Detect which cell encompasses the target text, then output its (X, Y) center coordinate. 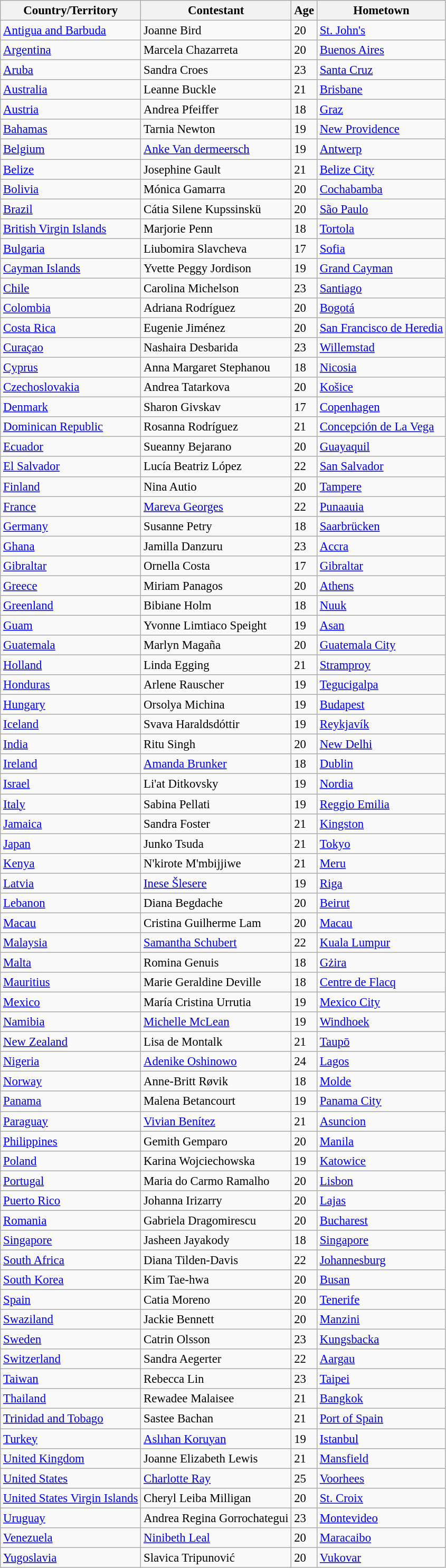
Switzerland (71, 1359)
Germany (71, 526)
Manila (381, 1141)
Bulgaria (71, 248)
Cristina Guilherme Lam (216, 923)
Cátia Silene Kupssinskü (216, 209)
Aruba (71, 70)
Belize City (381, 169)
Romania (71, 1220)
Tortola (381, 228)
Lucía Beatriz López (216, 467)
Gemith Gemparo (216, 1141)
Holland (71, 665)
Reggio Emilia (381, 804)
Ghana (71, 546)
Voorhees (381, 1478)
Sweden (71, 1340)
Kenya (71, 863)
Leanne Buckle (216, 90)
Brazil (71, 209)
United States Virgin Islands (71, 1498)
New Zealand (71, 1042)
Anke Van dermeersch (216, 149)
Greece (71, 586)
Mauritius (71, 982)
Meru (381, 863)
Israel (71, 784)
Nashaira Desbarida (216, 348)
Catrin Olsson (216, 1340)
Sofia (381, 248)
Brisbane (381, 90)
Iceland (71, 724)
Taupō (381, 1042)
Asan (381, 625)
San Francisco de Heredia (381, 328)
Namibia (71, 1022)
Tenerife (381, 1300)
Sabina Pellati (216, 804)
Jackie Bennett (216, 1320)
Saarbrücken (381, 526)
Li'at Ditkovsky (216, 784)
Marie Geraldine Deville (216, 982)
Ritu Singh (216, 744)
Diana Tilden-Davis (216, 1260)
Ecuador (71, 447)
Taiwan (71, 1379)
Lisa de Montalk (216, 1042)
South Africa (71, 1260)
Maracaibo (381, 1538)
Orsolya Michina (216, 705)
Romina Genuis (216, 962)
Costa Rica (71, 328)
Sastee Bachan (216, 1419)
Joanne Elizabeth Lewis (216, 1458)
Concepción de La Vega (381, 427)
Kuala Lumpur (381, 943)
Bibiane Holm (216, 606)
Panama City (381, 1102)
Ornella Costa (216, 566)
Italy (71, 804)
Thailand (71, 1399)
Rewadee Malaisee (216, 1399)
Venezuela (71, 1538)
Country/Territory (71, 11)
British Virgin Islands (71, 228)
India (71, 744)
Andrea Tatarkova (216, 387)
New Delhi (381, 744)
Trinidad and Tobago (71, 1419)
Mónica Gamarra (216, 189)
Joanne Bird (216, 31)
Antwerp (381, 149)
María Cristina Urrutia (216, 1002)
Sandra Croes (216, 70)
Mareva Georges (216, 506)
Finland (71, 486)
Cyprus (71, 368)
Philippines (71, 1141)
Windhoek (381, 1022)
Sandra Foster (216, 824)
Cochabamba (381, 189)
Gżira (381, 962)
Johannesburg (381, 1260)
Austria (71, 110)
Guatemala (71, 645)
Kim Tae-hwa (216, 1280)
Nuuk (381, 606)
Amanda Brunker (216, 764)
Puerto Rico (71, 1201)
Aslıhan Koruyan (216, 1439)
Graz (381, 110)
United States (71, 1478)
Bogotá (381, 308)
San Salvador (381, 467)
St. John's (381, 31)
New Providence (381, 129)
Chile (71, 288)
Linda Egging (216, 665)
Belize (71, 169)
Adenike Oshinowo (216, 1062)
Tegucigalpa (381, 685)
France (71, 506)
Andrea Regina Gorrochategui (216, 1518)
Centre de Flacq (381, 982)
Diana Begdache (216, 903)
Poland (71, 1161)
Johanna Irizarry (216, 1201)
Grand Cayman (381, 269)
Antigua and Barbuda (71, 31)
Rebecca Lin (216, 1379)
Ninibeth Leal (216, 1538)
El Salvador (71, 467)
Willemstad (381, 348)
Rosanna Rodríguez (216, 427)
Junko Tsuda (216, 844)
Athens (381, 586)
Catia Moreno (216, 1300)
Sueanny Bejarano (216, 447)
Denmark (71, 407)
Andrea Pfeiffer (216, 110)
Lebanon (71, 903)
Yvonne Limtiaco Speight (216, 625)
Carolina Michelson (216, 288)
Malena Betancourt (216, 1102)
Guam (71, 625)
Nicosia (381, 368)
Katowice (381, 1161)
Eugenie Jiménez (216, 328)
Sharon Givskav (216, 407)
Jamaica (71, 824)
Panama (71, 1102)
Cheryl Leiba Milligan (216, 1498)
Uruguay (71, 1518)
Bucharest (381, 1220)
Portugal (71, 1181)
Dominican Republic (71, 427)
Yvette Peggy Jordison (216, 269)
Jamilla Danzuru (216, 546)
Yugoslavia (71, 1557)
Bolivia (71, 189)
Czechoslovakia (71, 387)
São Paulo (381, 209)
Jasheen Jayakody (216, 1240)
Colombia (71, 308)
Michelle McLean (216, 1022)
Kungsbacka (381, 1340)
St. Croix (381, 1498)
Santa Cruz (381, 70)
Gabriela Dragomirescu (216, 1220)
Lajas (381, 1201)
Mansfield (381, 1458)
Molde (381, 1082)
Paraguay (71, 1121)
Karina Wojciechowska (216, 1161)
Malaysia (71, 943)
Malta (71, 962)
Busan (381, 1280)
24 (304, 1062)
Port of Spain (381, 1419)
Bahamas (71, 129)
Susanne Petry (216, 526)
Miriam Panagos (216, 586)
Bangkok (381, 1399)
Reykjavík (381, 724)
Cayman Islands (71, 269)
Latvia (71, 883)
Asuncion (381, 1121)
Swaziland (71, 1320)
Beirut (381, 903)
Curaçao (71, 348)
Lagos (381, 1062)
Montevideo (381, 1518)
Copenhagen (381, 407)
Norway (71, 1082)
Marcela Chazarreta (216, 50)
Lisbon (381, 1181)
Guatemala City (381, 645)
Age (304, 11)
Kingston (381, 824)
Belgium (71, 149)
Aargau (381, 1359)
Mexico City (381, 1002)
Josephine Gault (216, 169)
Anna Margaret Stephanou (216, 368)
Slavica Tripunović (216, 1557)
Ireland (71, 764)
Mexico (71, 1002)
Punaauia (381, 506)
South Korea (71, 1280)
Honduras (71, 685)
Greenland (71, 606)
Spain (71, 1300)
Samantha Schubert (216, 943)
Nina Autio (216, 486)
Marjorie Penn (216, 228)
Accra (381, 546)
Guayaquil (381, 447)
Buenos Aires (381, 50)
Hungary (71, 705)
Manzini (381, 1320)
Sandra Aegerter (216, 1359)
Santiago (381, 288)
Tokyo (381, 844)
Tarnia Newton (216, 129)
Svava Haraldsdóttir (216, 724)
Liubomira Slavcheva (216, 248)
Turkey (71, 1439)
Taipei (381, 1379)
Contestant (216, 11)
Dublin (381, 764)
Tampere (381, 486)
United Kingdom (71, 1458)
N'kirote M'mbijjiwe (216, 863)
Nigeria (71, 1062)
Košice (381, 387)
Maria do Carmo Ramalho (216, 1181)
Vukovar (381, 1557)
Nordia (381, 784)
Budapest (381, 705)
Hometown (381, 11)
Arlene Rauscher (216, 685)
Istanbul (381, 1439)
Marlyn Magaña (216, 645)
25 (304, 1478)
Charlotte Ray (216, 1478)
Riga (381, 883)
Anne-Britt Røvik (216, 1082)
Adriana Rodríguez (216, 308)
Stramproy (381, 665)
Australia (71, 90)
Argentina (71, 50)
Japan (71, 844)
Vivian Benítez (216, 1121)
Inese Šlesere (216, 883)
